Provide the (X, Y) coordinate of the cell's center where the given text is located.  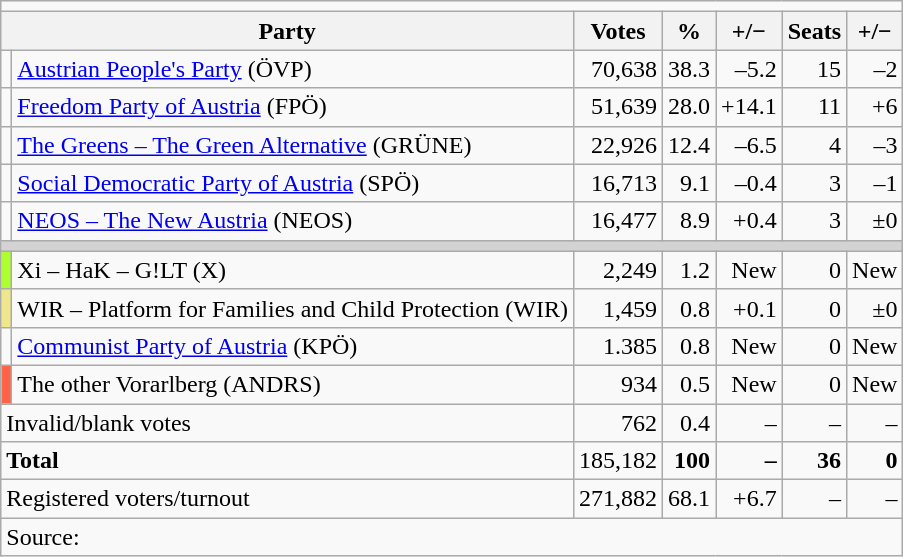
271,882 (618, 499)
Source: (452, 537)
1.385 (618, 346)
Votes (618, 31)
762 (618, 423)
28.0 (690, 107)
–1 (875, 183)
Total (288, 461)
36 (814, 461)
2,249 (618, 270)
–6.5 (750, 145)
Xi – HaK – G!LT (X) (293, 270)
70,638 (618, 69)
9.1 (690, 183)
+6 (875, 107)
WIR – Platform for Families and Child Protection (WIR) (293, 308)
Seats (814, 31)
Austrian People's Party (ÖVP) (293, 69)
0.5 (690, 384)
+0.1 (750, 308)
NEOS – The New Austria (NEOS) (293, 221)
Party (288, 31)
185,182 (618, 461)
Freedom Party of Austria (FPÖ) (293, 107)
Communist Party of Austria (KPÖ) (293, 346)
51,639 (618, 107)
8.9 (690, 221)
1,459 (618, 308)
% (690, 31)
–3 (875, 145)
16,477 (618, 221)
934 (618, 384)
+14.1 (750, 107)
100 (690, 461)
68.1 (690, 499)
0.4 (690, 423)
+0.4 (750, 221)
–5.2 (750, 69)
The Greens – The Green Alternative (GRÜNE) (293, 145)
4 (814, 145)
Social Democratic Party of Austria (SPÖ) (293, 183)
1.2 (690, 270)
16,713 (618, 183)
Invalid/blank votes (288, 423)
–2 (875, 69)
11 (814, 107)
38.3 (690, 69)
15 (814, 69)
12.4 (690, 145)
22,926 (618, 145)
Registered voters/turnout (288, 499)
–0.4 (750, 183)
+6.7 (750, 499)
The other Vorarlberg (ANDRS) (293, 384)
